Locate the cell with the specified text and output its (x, y) center coordinate. 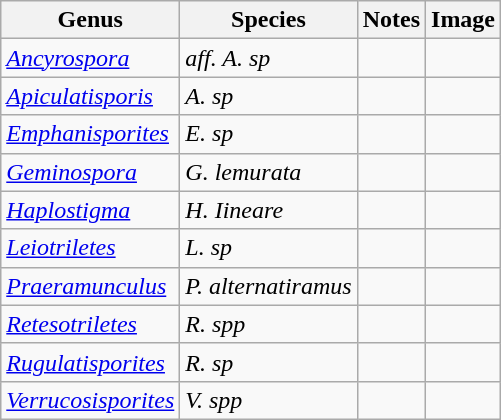
A. sp (268, 96)
Geminospora (90, 172)
Retesotriletes (90, 324)
H. Iineare (268, 210)
Haplostigma (90, 210)
Emphanisporites (90, 134)
R. sp (268, 362)
P. alternatiramus (268, 286)
G. lemurata (268, 172)
L. sp (268, 248)
Notes (391, 20)
E. sp (268, 134)
Species (268, 20)
Leiotriletes (90, 248)
aff. A. sp (268, 58)
Rugulatisporites (90, 362)
Genus (90, 20)
Ancyrospora (90, 58)
Verrucosisporites (90, 400)
R. spp (268, 324)
Praeramunculus (90, 286)
V. spp (268, 400)
Apiculatisporis (90, 96)
Image (464, 20)
